For the text-containing cell, return its midpoint in (X, Y) coordinate format. 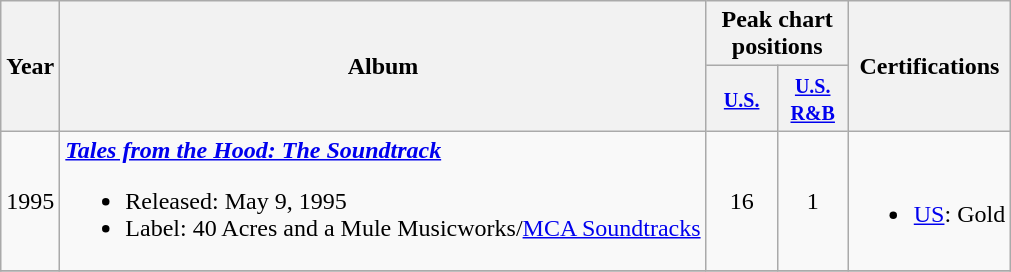
Album (383, 66)
U.S. R&B (812, 98)
US: Gold (929, 201)
Year (30, 66)
U.S. (742, 98)
1 (812, 201)
Peak chart positions (777, 34)
Certifications (929, 66)
Tales from the Hood: The SoundtrackReleased: May 9, 1995Label: 40 Acres and a Mule Musicworks/MCA Soundtracks (383, 201)
16 (742, 201)
1995 (30, 201)
